Scan for the cell matching the given text and deliver its [x, y] coordinate at center. 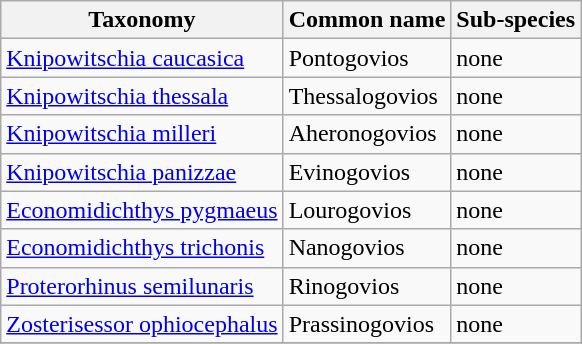
Knipowitschia milleri [142, 134]
Pontogovios [367, 58]
Knipowitschia caucasica [142, 58]
Economidichthys pygmaeus [142, 210]
Rinogovios [367, 286]
Aheronogovios [367, 134]
Knipowitschia thessala [142, 96]
Prassinogovios [367, 324]
Evinogovios [367, 172]
Lourogovios [367, 210]
Taxonomy [142, 20]
Economidichthys trichonis [142, 248]
Common name [367, 20]
Knipowitschia panizzae [142, 172]
Nanogovios [367, 248]
Thessalogovios [367, 96]
Proterorhinus semilunaris [142, 286]
Sub-species [516, 20]
Zosterisessor ophiocephalus [142, 324]
